Output the [x, y] coordinate of the center of the cell containing the given text.  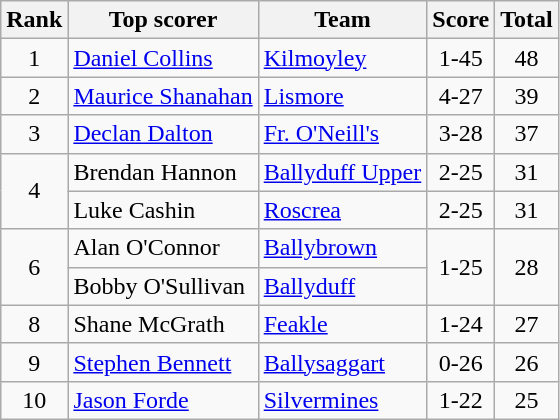
27 [527, 324]
Jason Forde [163, 400]
Daniel Collins [163, 58]
Ballysaggart [342, 362]
Feakle [342, 324]
1 [34, 58]
Alan O'Connor [163, 248]
0-26 [461, 362]
48 [527, 58]
Fr. O'Neill's [342, 134]
26 [527, 362]
Roscrea [342, 210]
37 [527, 134]
3 [34, 134]
1-45 [461, 58]
Stephen Bennett [163, 362]
Lismore [342, 96]
28 [527, 267]
Luke Cashin [163, 210]
Ballyduff [342, 286]
Total [527, 20]
Declan Dalton [163, 134]
Silvermines [342, 400]
Brendan Hannon [163, 172]
39 [527, 96]
9 [34, 362]
1-24 [461, 324]
Score [461, 20]
25 [527, 400]
Ballyduff Upper [342, 172]
Shane McGrath [163, 324]
Kilmoyley [342, 58]
Maurice Shanahan [163, 96]
4 [34, 191]
Top scorer [163, 20]
Ballybrown [342, 248]
10 [34, 400]
Team [342, 20]
4-27 [461, 96]
Bobby O'Sullivan [163, 286]
3-28 [461, 134]
8 [34, 324]
1-22 [461, 400]
1-25 [461, 267]
Rank [34, 20]
6 [34, 267]
2 [34, 96]
